Output the [X, Y] coordinate of the center of the cell containing the given text.  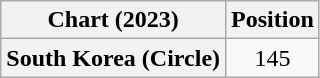
South Korea (Circle) [114, 58]
Chart (2023) [114, 20]
Position [273, 20]
145 [273, 58]
